Output the (X, Y) coordinate of the center of the cell containing the given text.  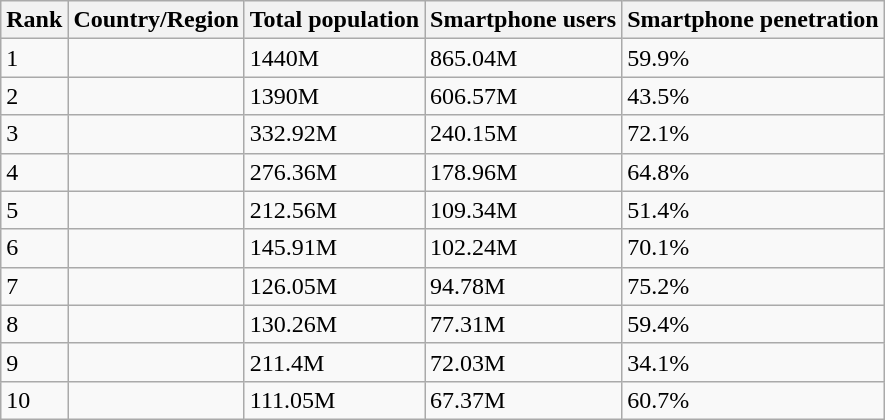
3 (34, 134)
4 (34, 172)
240.15M (524, 134)
94.78M (524, 286)
111.05M (334, 400)
211.4M (334, 362)
1 (34, 58)
Total population (334, 20)
67.37M (524, 400)
1440M (334, 58)
72.1% (753, 134)
1390M (334, 96)
59.4% (753, 324)
276.36M (334, 172)
332.92M (334, 134)
59.9% (753, 58)
Smartphone penetration (753, 20)
Smartphone users (524, 20)
77.31M (524, 324)
34.1% (753, 362)
2 (34, 96)
9 (34, 362)
6 (34, 248)
60.7% (753, 400)
70.1% (753, 248)
865.04M (524, 58)
51.4% (753, 210)
212.56M (334, 210)
178.96M (524, 172)
Rank (34, 20)
606.57M (524, 96)
145.91M (334, 248)
5 (34, 210)
Country/Region (156, 20)
130.26M (334, 324)
109.34M (524, 210)
102.24M (524, 248)
72.03M (524, 362)
10 (34, 400)
126.05M (334, 286)
7 (34, 286)
43.5% (753, 96)
8 (34, 324)
75.2% (753, 286)
64.8% (753, 172)
